From the cell containing the given text, extract its center point as (x, y) coordinate. 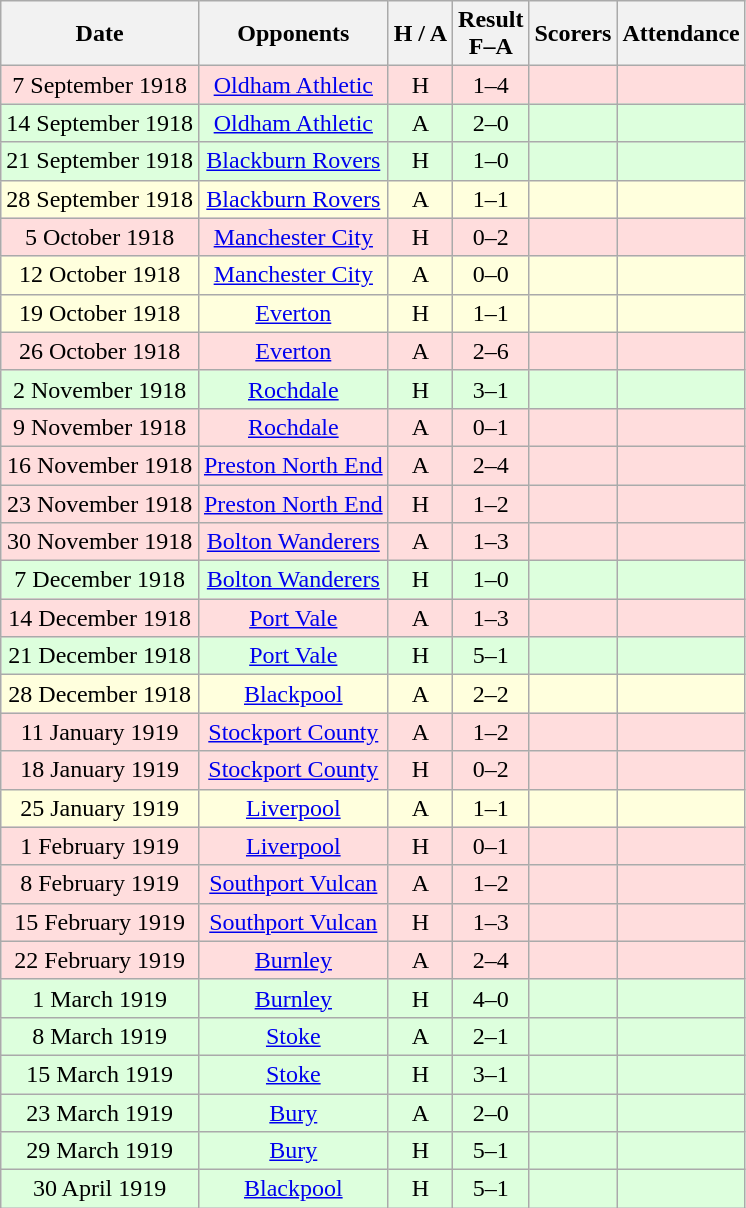
28 December 1918 (100, 694)
14 December 1918 (100, 618)
7 December 1918 (100, 580)
1 March 1919 (100, 998)
19 October 1918 (100, 313)
21 December 1918 (100, 656)
30 November 1918 (100, 542)
28 September 1918 (100, 199)
8 March 1919 (100, 1036)
15 March 1919 (100, 1074)
23 November 1918 (100, 503)
2–1 (491, 1036)
22 February 1919 (100, 960)
15 February 1919 (100, 922)
21 September 1918 (100, 161)
16 November 1918 (100, 465)
23 March 1919 (100, 1113)
18 January 1919 (100, 770)
12 October 1918 (100, 275)
2–2 (491, 694)
1–4 (491, 85)
Attendance (681, 34)
0–0 (491, 275)
ResultF–A (491, 34)
11 January 1919 (100, 732)
8 February 1919 (100, 884)
H / A (420, 34)
5 October 1918 (100, 237)
Date (100, 34)
29 March 1919 (100, 1151)
Opponents (293, 34)
9 November 1918 (100, 427)
2–6 (491, 351)
26 October 1918 (100, 351)
4–0 (491, 998)
30 April 1919 (100, 1189)
2 November 1918 (100, 389)
1 February 1919 (100, 846)
Scorers (573, 34)
25 January 1919 (100, 808)
14 September 1918 (100, 123)
7 September 1918 (100, 85)
